Return (x, y) of the center of cell containing provided text 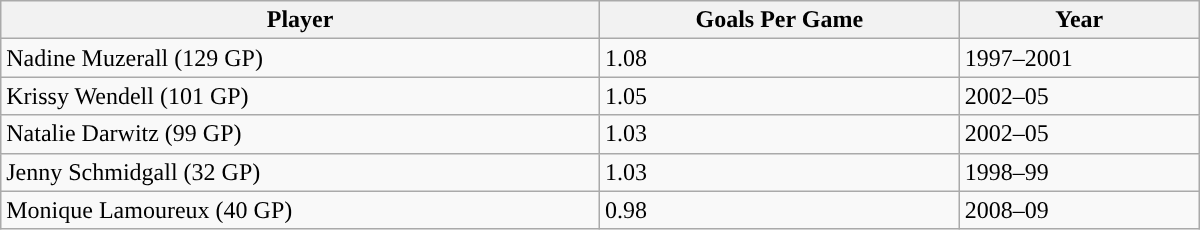
Jenny Schmidgall (32 GP) (300, 172)
1.08 (779, 58)
0.98 (779, 210)
Goals Per Game (779, 20)
2008–09 (1079, 210)
Natalie Darwitz (99 GP) (300, 134)
1997–2001 (1079, 58)
1.05 (779, 96)
Year (1079, 20)
Monique Lamoureux (40 GP) (300, 210)
1998–99 (1079, 172)
Player (300, 20)
Krissy Wendell (101 GP) (300, 96)
Nadine Muzerall (129 GP) (300, 58)
